Extract the (x, y) coordinate from the center of the cell holding the provided text.  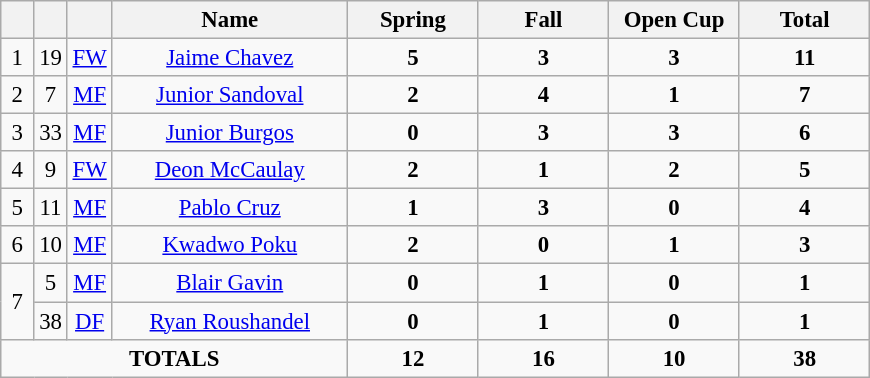
Total (804, 20)
Fall (544, 20)
9 (50, 170)
Kwadwo Poku (230, 245)
TOTALS (174, 358)
Name (230, 20)
Jaime Chavez (230, 58)
33 (50, 133)
Open Cup (674, 20)
Deon McCaulay (230, 170)
Blair Gavin (230, 283)
16 (544, 358)
DF (90, 321)
Junior Burgos (230, 133)
Spring (414, 20)
19 (50, 58)
Pablo Cruz (230, 208)
Ryan Roushandel (230, 321)
Junior Sandoval (230, 95)
12 (414, 358)
